Locate the cell with the specified text and output its (x, y) center coordinate. 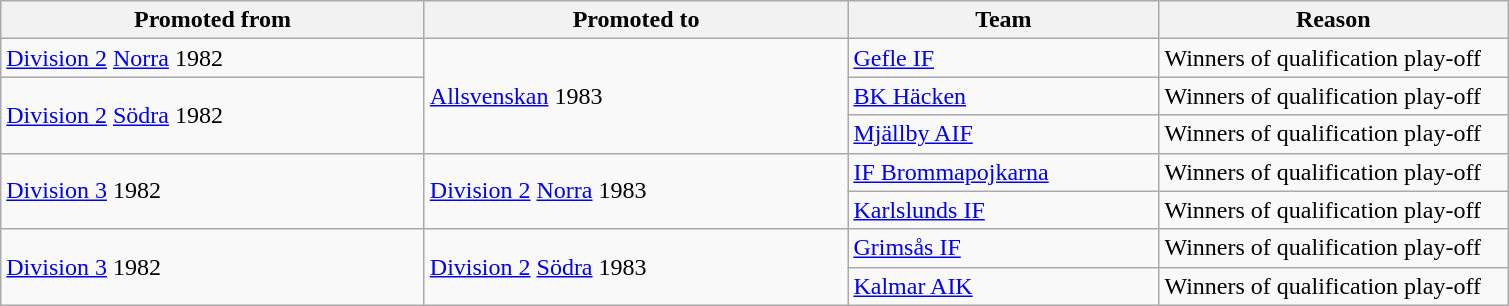
Promoted to (636, 20)
Allsvenskan 1983 (636, 96)
Gefle IF (1004, 58)
Promoted from (213, 20)
Kalmar AIK (1004, 286)
IF Brommapojkarna (1004, 172)
Mjällby AIF (1004, 134)
Karlslunds IF (1004, 210)
Division 2 Södra 1983 (636, 267)
BK Häcken (1004, 96)
Division 2 Norra 1982 (213, 58)
Grimsås IF (1004, 248)
Division 2 Norra 1983 (636, 191)
Team (1004, 20)
Division 2 Södra 1982 (213, 115)
Reason (1334, 20)
